Extract the [X, Y] coordinate from the center of the cell holding the provided text.  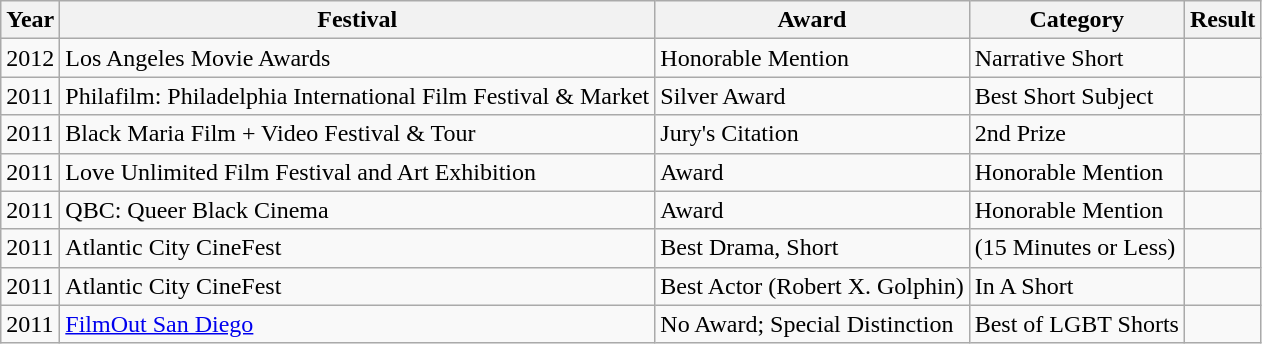
No Award; Special Distinction [812, 324]
Best of LGBT Shorts [1076, 324]
Best Actor (Robert X. Golphin) [812, 286]
Result [1222, 20]
In A Short [1076, 286]
Los Angeles Movie Awards [358, 58]
(15 Minutes or Less) [1076, 248]
Black Maria Film + Video Festival & Tour [358, 134]
Jury's Citation [812, 134]
Philafilm: Philadelphia International Film Festival & Market [358, 96]
Category [1076, 20]
2nd Prize [1076, 134]
Year [30, 20]
FilmOut San Diego [358, 324]
Best Short Subject [1076, 96]
Narrative Short [1076, 58]
Festival [358, 20]
Best Drama, Short [812, 248]
2012 [30, 58]
QBC: Queer Black Cinema [358, 210]
Love Unlimited Film Festival and Art Exhibition [358, 172]
Silver Award [812, 96]
